Locate the cell with the specified text and output its [x, y] center coordinate. 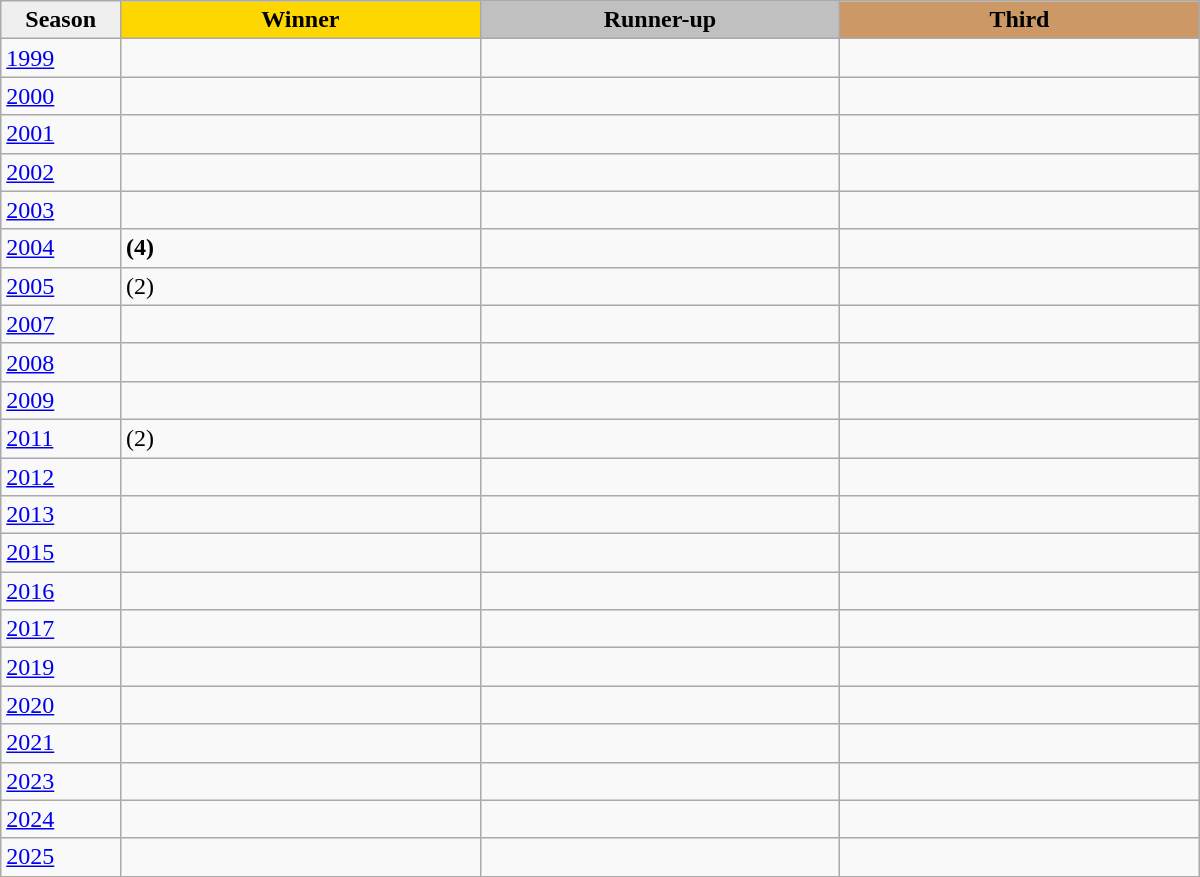
2017 [61, 629]
Third [1020, 20]
2008 [61, 362]
2004 [61, 248]
Season [61, 20]
2011 [61, 438]
2024 [61, 819]
2009 [61, 400]
2001 [61, 134]
2000 [61, 96]
2023 [61, 781]
2007 [61, 324]
2020 [61, 705]
2013 [61, 515]
2005 [61, 286]
2003 [61, 210]
Runner-up [660, 20]
2019 [61, 667]
2016 [61, 591]
2015 [61, 553]
1999 [61, 58]
2025 [61, 857]
(4) [301, 248]
Winner [301, 20]
2021 [61, 743]
2012 [61, 477]
2002 [61, 172]
